Provide the (x, y) coordinate of the cell's center where the given text is located.  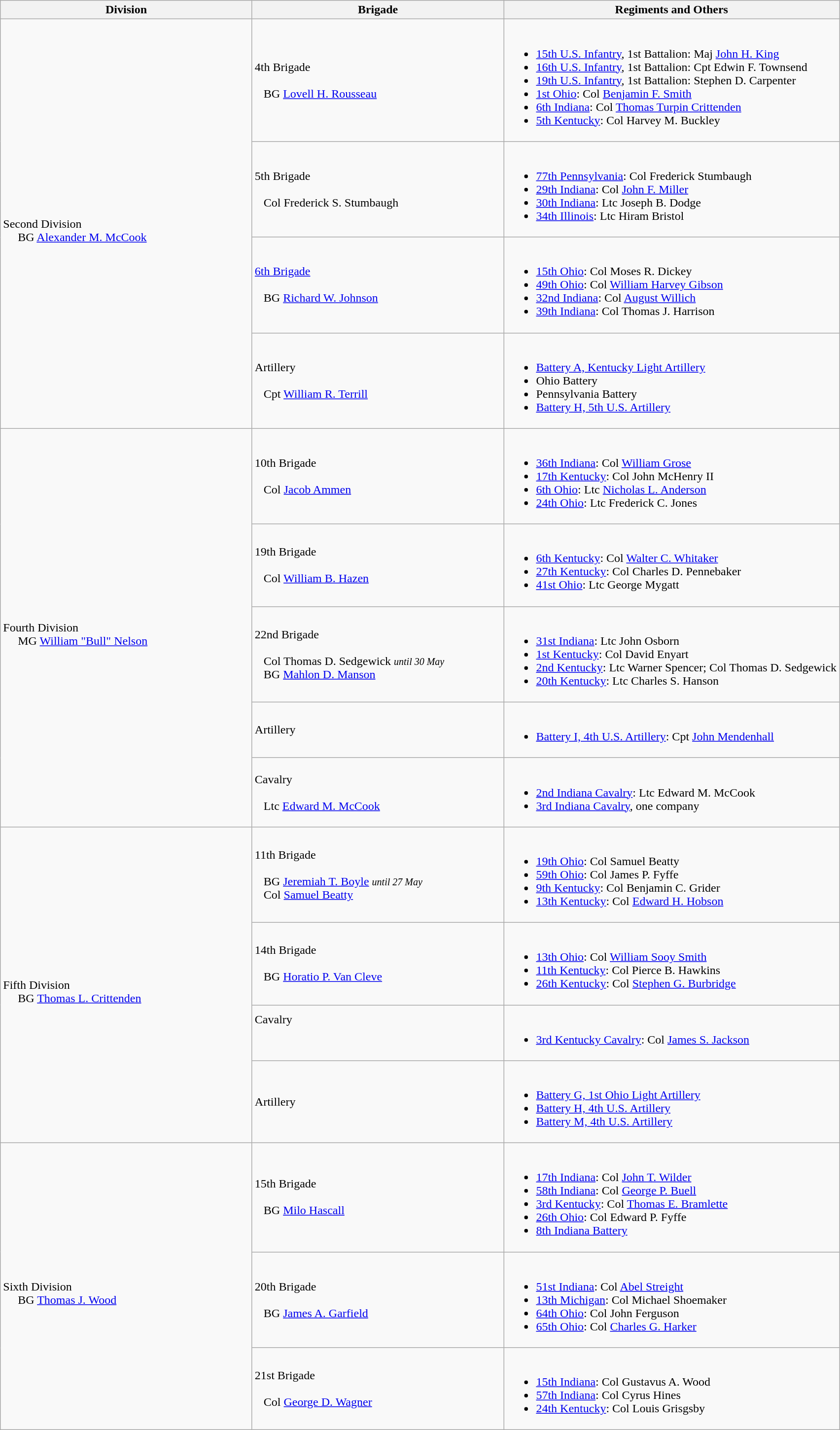
Cavalry Ltc Edward M. McCook (378, 792)
15th Indiana: Col Gustavus A. Wood57th Indiana: Col Cyrus Hines24th Kentucky: Col Louis Grisgsby (671, 1389)
Battery A, Kentucky Light ArtilleryOhio BatteryPennsylvania BatteryBattery H, 5th U.S. Artillery (671, 381)
Sixth Division BG Thomas J. Wood (126, 1287)
Cavalry (378, 1032)
6th Brigade BG Richard W. Johnson (378, 285)
19th Brigade Col William B. Hazen (378, 565)
2nd Indiana Cavalry: Ltc Edward M. McCook3rd Indiana Cavalry, one company (671, 792)
Fourth Division MG William "Bull" Nelson (126, 628)
51st Indiana: Col Abel Streight13th Michigan: Col Michael Shoemaker64th Ohio: Col John Ferguson65th Ohio: Col Charles G. Harker (671, 1300)
3rd Kentucky Cavalry: Col James S. Jackson (671, 1032)
77th Pennsylvania: Col Frederick Stumbaugh29th Indiana: Col John F. Miller30th Indiana: Ltc Joseph B. Dodge34th Illinois: Ltc Hiram Bristol (671, 189)
Battery G, 1st Ohio Light ArtilleryBattery H, 4th U.S. ArtilleryBattery M, 4th U.S. Artillery (671, 1102)
4th Brigade BG Lovell H. Rousseau (378, 80)
Battery I, 4th U.S. Artillery: Cpt John Mendenhall (671, 730)
15th Ohio: Col Moses R. Dickey49th Ohio: Col William Harvey Gibson32nd Indiana: Col August Willich39th Indiana: Col Thomas J. Harrison (671, 285)
20th Brigade BG James A. Garfield (378, 1300)
11th Brigade BG Jeremiah T. Boyle until 27 May Col Samuel Beatty (378, 874)
19th Ohio: Col Samuel Beatty59th Ohio: Col James P. Fyffe9th Kentucky: Col Benjamin C. Grider13th Kentucky: Col Edward H. Hobson (671, 874)
21st Brigade Col George D. Wagner (378, 1389)
Fifth Division BG Thomas L. Crittenden (126, 985)
Artillery Cpt William R. Terrill (378, 381)
5th Brigade Col Frederick S. Stumbaugh (378, 189)
15th Brigade BG Milo Hascall (378, 1198)
14th Brigade BG Horatio P. Van Cleve (378, 963)
Brigade (378, 10)
Second Division BG Alexander M. McCook (126, 224)
13th Ohio: Col William Sooy Smith11th Kentucky: Col Pierce B. Hawkins26th Kentucky: Col Stephen G. Burbridge (671, 963)
22nd Brigade Col Thomas D. Sedgewick until 30 May BG Mahlon D. Manson (378, 654)
Division (126, 10)
6th Kentucky: Col Walter C. Whitaker27th Kentucky: Col Charles D. Pennebaker41st Ohio: Ltc George Mygatt (671, 565)
10th Brigade Col Jacob Ammen (378, 476)
36th Indiana: Col William Grose17th Kentucky: Col John McHenry II6th Ohio: Ltc Nicholas L. Anderson24th Ohio: Ltc Frederick C. Jones (671, 476)
Regiments and Others (671, 10)
